From the cell containing the given text, extract its center point as (x, y) coordinate. 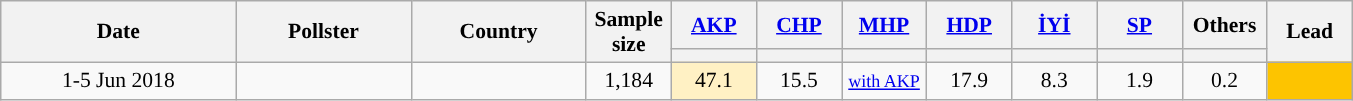
Date (118, 32)
0.2 (1224, 80)
with AKP (884, 80)
1.9 (1140, 80)
HDP (970, 25)
Lead (1310, 32)
MHP (884, 25)
İYİ (1054, 25)
47.1 (714, 80)
Sample size (628, 32)
1-5 Jun 2018 (118, 80)
AKP (714, 25)
CHP (798, 25)
17.9 (970, 80)
8.3 (1054, 80)
1,184 (628, 80)
Pollster (324, 32)
Country (498, 32)
SP (1140, 25)
Others (1224, 25)
15.5 (798, 80)
